Find where the given text appears and provide that cell's center as [x, y] coordinate. 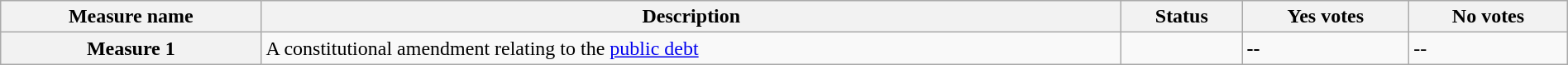
Measure name [131, 17]
A constitutional amendment relating to the public debt [691, 48]
Description [691, 17]
Yes votes [1326, 17]
Measure 1 [131, 48]
No votes [1489, 17]
Status [1182, 17]
